Extract the [x, y] coordinate from the center of the cell holding the provided text.  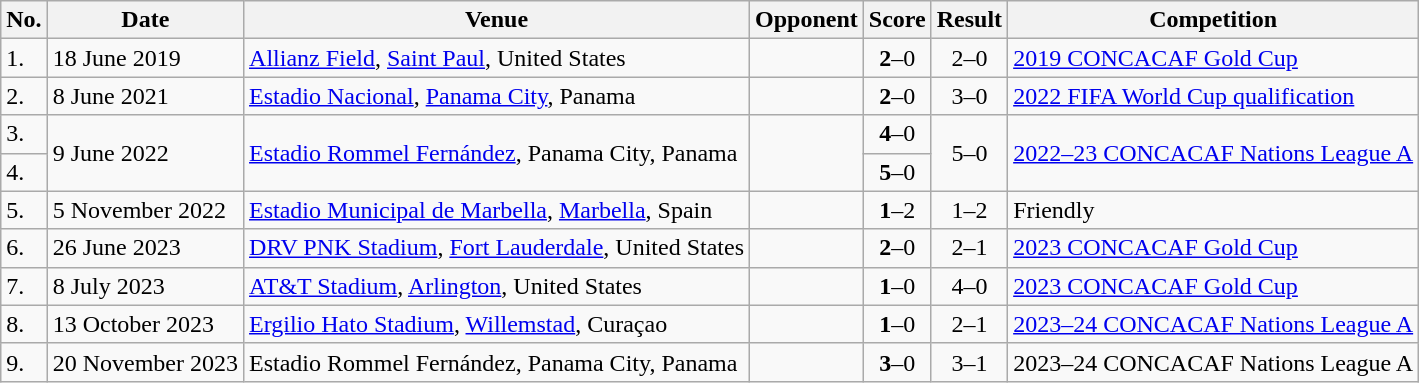
1. [24, 58]
Opponent [807, 20]
8 June 2021 [145, 96]
8. [24, 324]
2022–23 CONCACAF Nations League A [1214, 153]
26 June 2023 [145, 248]
Allianz Field, Saint Paul, United States [497, 58]
5. [24, 210]
2. [24, 96]
3–1 [969, 362]
Estadio Nacional, Panama City, Panama [497, 96]
Result [969, 20]
9. [24, 362]
Date [145, 20]
7. [24, 286]
4. [24, 172]
20 November 2023 [145, 362]
18 June 2019 [145, 58]
Estadio Municipal de Marbella, Marbella, Spain [497, 210]
2019 CONCACAF Gold Cup [1214, 58]
5 November 2022 [145, 210]
2022 FIFA World Cup qualification [1214, 96]
DRV PNK Stadium, Fort Lauderdale, United States [497, 248]
No. [24, 20]
Venue [497, 20]
AT&T Stadium, Arlington, United States [497, 286]
Ergilio Hato Stadium, Willemstad, Curaçao [497, 324]
Friendly [1214, 210]
13 October 2023 [145, 324]
6. [24, 248]
3. [24, 134]
Score [897, 20]
8 July 2023 [145, 286]
9 June 2022 [145, 153]
Competition [1214, 20]
